Determine the (x, y) coordinate at the center of the cell enclosing the given text.  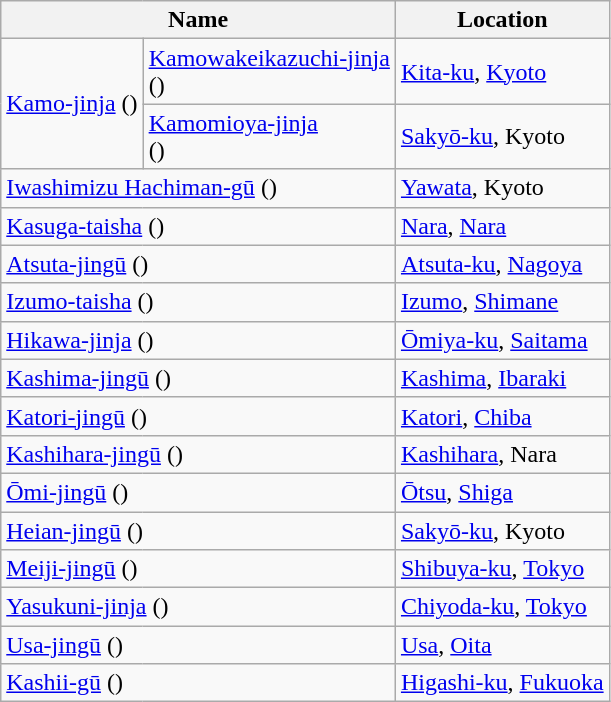
Kamomioya-jinja() (269, 136)
Kita-ku, Kyoto (502, 72)
Katori, Chiba (502, 416)
Shibuya-ku, Tokyo (502, 569)
Hikawa-jinja () (198, 340)
Kamowakeikazuchi-jinja() (269, 72)
Ōmiya-ku, Saitama (502, 340)
Atsuta-ku, Nagoya (502, 264)
Kamo-jinja () (72, 104)
Heian-jingū () (198, 531)
Izumo, Shimane (502, 302)
Katori-jingū () (198, 416)
Usa-jingū () (198, 645)
Izumo-taisha () (198, 302)
Atsuta-jingū () (198, 264)
Ōmi-jingū () (198, 492)
Kashima, Ibaraki (502, 378)
Ōtsu, Shiga (502, 492)
Iwashimizu Hachiman-gū () (198, 188)
Meiji-jingū () (198, 569)
Yawata, Kyoto (502, 188)
Name (198, 20)
Kashihara-jingū () (198, 454)
Location (502, 20)
Yasukuni-jinja () (198, 607)
Kashihara, Nara (502, 454)
Kashii-gū () (198, 683)
Chiyoda-ku, Tokyo (502, 607)
Kasuga-taisha () (198, 226)
Higashi-ku, Fukuoka (502, 683)
Kashima-jingū () (198, 378)
Usa, Oita (502, 645)
Nara, Nara (502, 226)
